Search for the cell housing the specified text and yield its (x, y) center coordinate. 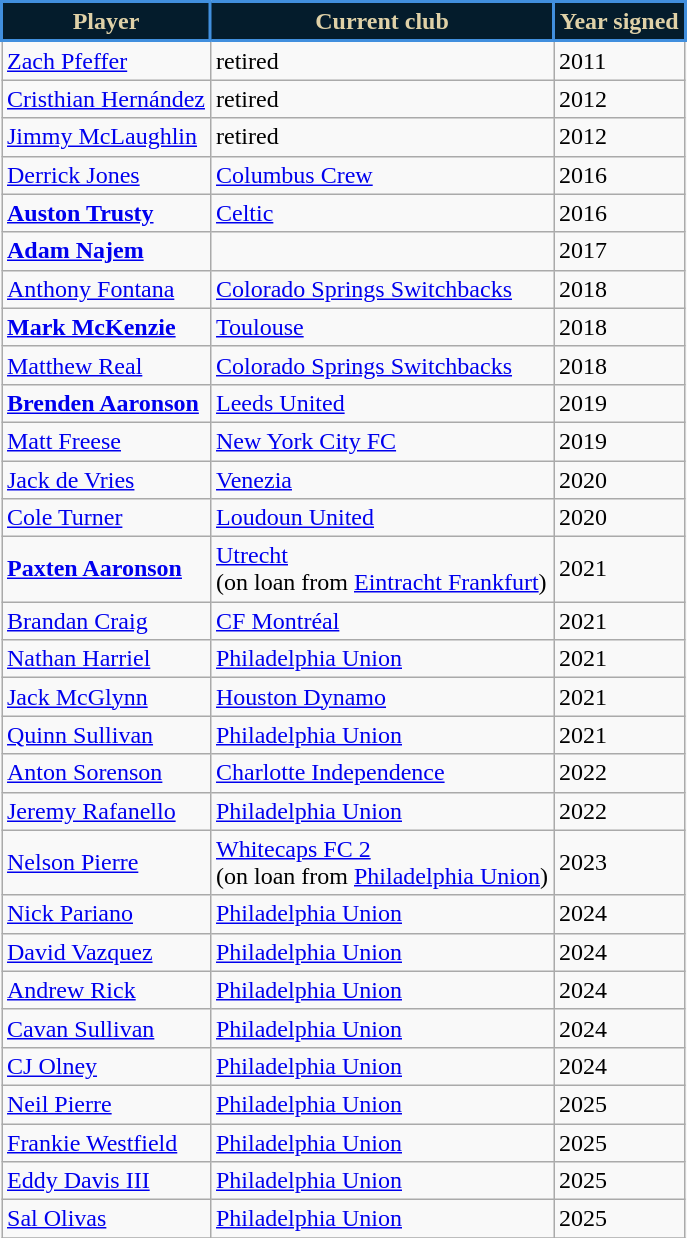
David Vazquez (106, 952)
Toulouse (382, 327)
New York City FC (382, 441)
Year signed (620, 22)
Anthony Fontana (106, 289)
Charlotte Independence (382, 773)
Anton Sorenson (106, 773)
Paxten Aaronson (106, 570)
Jeremy Rafanello (106, 811)
Columbus Crew (382, 175)
Frankie Westfield (106, 1143)
Nick Pariano (106, 914)
Adam Najem (106, 251)
Cristhian Hernández (106, 99)
Sal Olivas (106, 1219)
2017 (620, 251)
Brenden Aaronson (106, 403)
2011 (620, 60)
Utrecht(on loan from Eintracht Frankfurt) (382, 570)
Cole Turner (106, 518)
Jimmy McLaughlin (106, 137)
Auston Trusty (106, 213)
Venezia (382, 479)
Nelson Pierre (106, 862)
Cavan Sullivan (106, 1028)
Player (106, 22)
Whitecaps FC 2(on loan from Philadelphia Union) (382, 862)
Jack de Vries (106, 479)
CJ Olney (106, 1066)
Celtic (382, 213)
Jack McGlynn (106, 697)
Leeds United (382, 403)
Nathan Harriel (106, 659)
Derrick Jones (106, 175)
Brandan Craig (106, 621)
Zach Pfeffer (106, 60)
2023 (620, 862)
Matt Freese (106, 441)
Andrew Rick (106, 990)
Mark McKenzie (106, 327)
Eddy Davis III (106, 1181)
Current club (382, 22)
CF Montréal (382, 621)
Houston Dynamo (382, 697)
Matthew Real (106, 365)
Quinn Sullivan (106, 735)
Loudoun United (382, 518)
Neil Pierre (106, 1104)
